Identify which cell holds the provided text, then report its (X, Y) central coordinate. 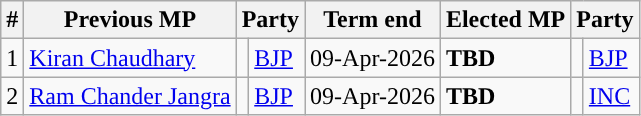
Ram Chander Jangra (130, 96)
Previous MP (130, 20)
1 (12, 58)
Elected MP (505, 20)
Term end (373, 20)
Kiran Chaudhary (130, 58)
# (12, 20)
INC (611, 96)
2 (12, 96)
